Locate the cell with the specified text and output its [x, y] center coordinate. 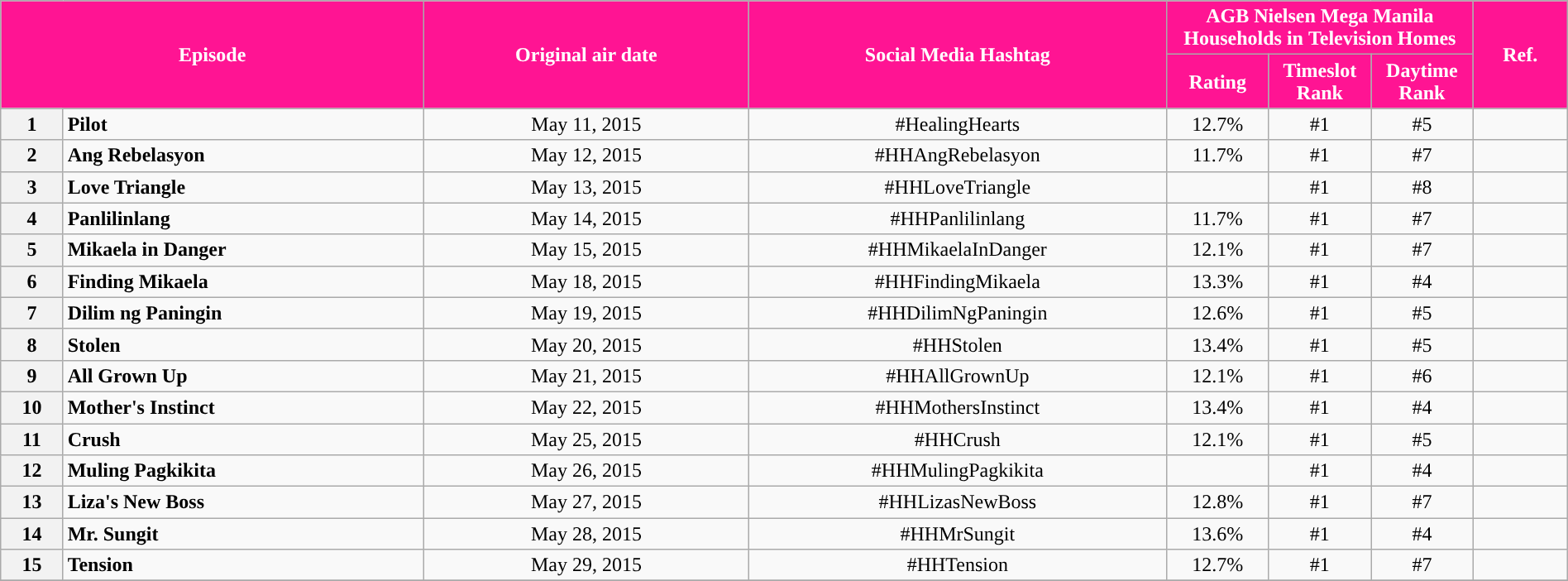
Panlilinlang [243, 218]
#HHLizasNewBoss [958, 502]
12.8% [1217, 502]
13.6% [1217, 534]
All Grown Up [243, 376]
12.6% [1217, 313]
Pilot [243, 124]
Original air date [587, 55]
7 [31, 313]
13.3% [1217, 281]
10 [31, 407]
Finding Mikaela [243, 281]
May 14, 2015 [587, 218]
4 [31, 218]
Mr. Sungit [243, 534]
#HHMulingPagkikita [958, 471]
#HHDilimNgPaningin [958, 313]
12 [31, 471]
#HealingHearts [958, 124]
May 12, 2015 [587, 156]
1 [31, 124]
May 20, 2015 [587, 344]
May 26, 2015 [587, 471]
#8 [1422, 187]
Timeslot Rank [1320, 81]
Mother's Instinct [243, 407]
3 [31, 187]
2 [31, 156]
Ref. [1520, 55]
15 [31, 565]
6 [31, 281]
Daytime Rank [1422, 81]
May 11, 2015 [587, 124]
May 19, 2015 [587, 313]
#HHAngRebelasyon [958, 156]
Mikaela in Danger [243, 250]
#HHMothersInstinct [958, 407]
May 21, 2015 [587, 376]
Muling Pagkikita [243, 471]
May 25, 2015 [587, 439]
May 27, 2015 [587, 502]
11 [31, 439]
May 28, 2015 [587, 534]
#6 [1422, 376]
Social Media Hashtag [958, 55]
Stolen [243, 344]
14 [31, 534]
May 29, 2015 [587, 565]
May 22, 2015 [587, 407]
#HHStolen [958, 344]
#HHCrush [958, 439]
13 [31, 502]
#HHMikaelaInDanger [958, 250]
Episode [213, 55]
Rating [1217, 81]
#HHFindingMikaela [958, 281]
Ang Rebelasyon [243, 156]
Tension [243, 565]
Dilim ng Paningin [243, 313]
#HHMrSungit [958, 534]
May 18, 2015 [587, 281]
8 [31, 344]
May 13, 2015 [587, 187]
Crush [243, 439]
#HHTension [958, 565]
Liza's New Boss [243, 502]
Love Triangle [243, 187]
5 [31, 250]
AGB Nielsen Mega Manila Households in Television Homes [1320, 28]
9 [31, 376]
#HHLoveTriangle [958, 187]
#HHAllGrownUp [958, 376]
#HHPanlilinlang [958, 218]
May 15, 2015 [587, 250]
